From the cell containing the given text, extract its center point as [x, y] coordinate. 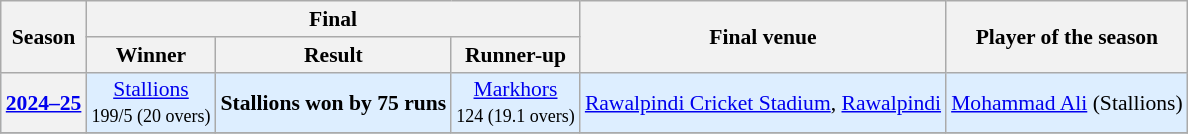
Mohammad Ali (Stallions) [1067, 102]
Final [332, 19]
Winner [150, 55]
2024–25 [44, 102]
Rawalpindi Cricket Stadium, Rawalpindi [763, 102]
Result [334, 55]
Final venue [763, 36]
Markhors124 (19.1 overs) [516, 102]
Runner-up [516, 55]
Season [44, 36]
Stallions won by 75 runs [334, 102]
Player of the season [1067, 36]
Stallions199/5 (20 overs) [150, 102]
